Identify which cell holds the provided text, then report its (x, y) central coordinate. 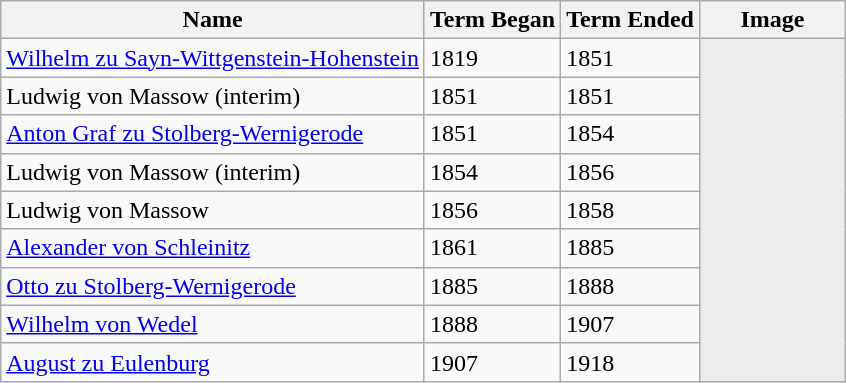
Otto zu Stolberg-Wernigerode (213, 286)
Image (772, 20)
Ludwig von Massow (213, 210)
1861 (492, 248)
Wilhelm zu Sayn-Wittgenstein-Hohenstein (213, 58)
Term Began (492, 20)
Term Ended (630, 20)
Anton Graf zu Stolberg-Wernigerode (213, 134)
August zu Eulenburg (213, 362)
Alexander von Schleinitz (213, 248)
1858 (630, 210)
1819 (492, 58)
Name (213, 20)
Wilhelm von Wedel (213, 324)
1918 (630, 362)
